Find where the given text appears and provide that cell's center as (x, y) coordinate. 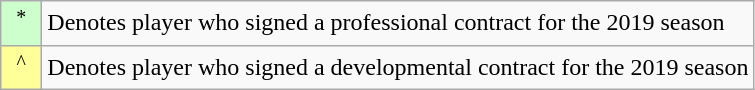
Denotes player who signed a professional contract for the 2019 season (398, 24)
* (22, 24)
Denotes player who signed a developmental contract for the 2019 season (398, 68)
^ (22, 68)
